From the cell containing the given text, extract its center point as (X, Y) coordinate. 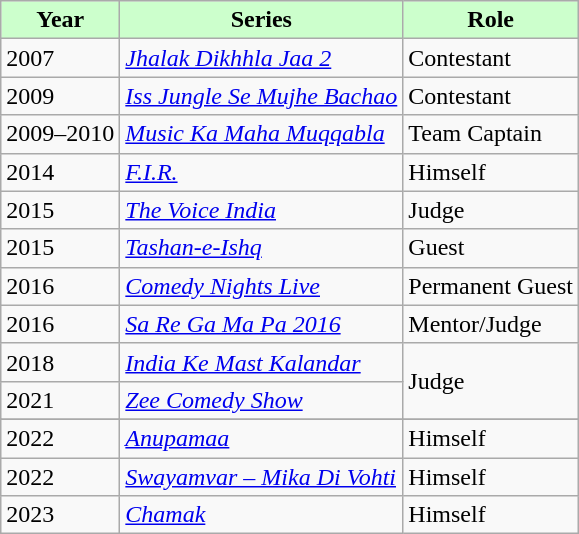
F.I.R. (262, 172)
2007 (60, 58)
Jhalak Dikhhla Jaa 2 (262, 58)
Chamak (262, 515)
Role (491, 20)
Sa Re Ga Ma Pa 2016 (262, 324)
Music Ka Maha Muqqabla (262, 134)
Anupamaa (262, 438)
Zee Comedy Show (262, 400)
Swayamvar – Mika Di Vohti (262, 477)
Guest (491, 248)
Iss Jungle Se Mujhe Bachao (262, 96)
Year (60, 20)
Comedy Nights Live (262, 286)
Permanent Guest (491, 286)
2021 (60, 400)
2009 (60, 96)
2014 (60, 172)
Mentor/Judge (491, 324)
Team Captain (491, 134)
India Ke Mast Kalandar (262, 362)
Tashan-e-Ishq (262, 248)
2018 (60, 362)
The Voice India (262, 210)
2009–2010 (60, 134)
2023 (60, 515)
Series (262, 20)
